Pinpoint the cell where the given text exists, returning its (x, y) midpoint coordinate. 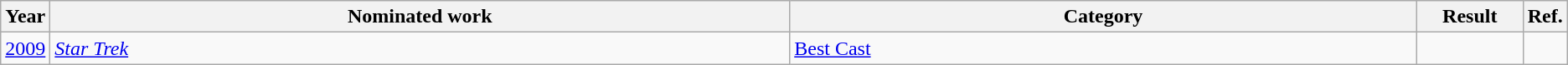
Category (1104, 17)
Year (25, 17)
Star Trek (420, 48)
Best Cast (1104, 48)
Nominated work (420, 17)
Result (1469, 17)
2009 (25, 48)
Ref. (1545, 17)
